Pinpoint the cell where the given text exists, returning its (X, Y) midpoint coordinate. 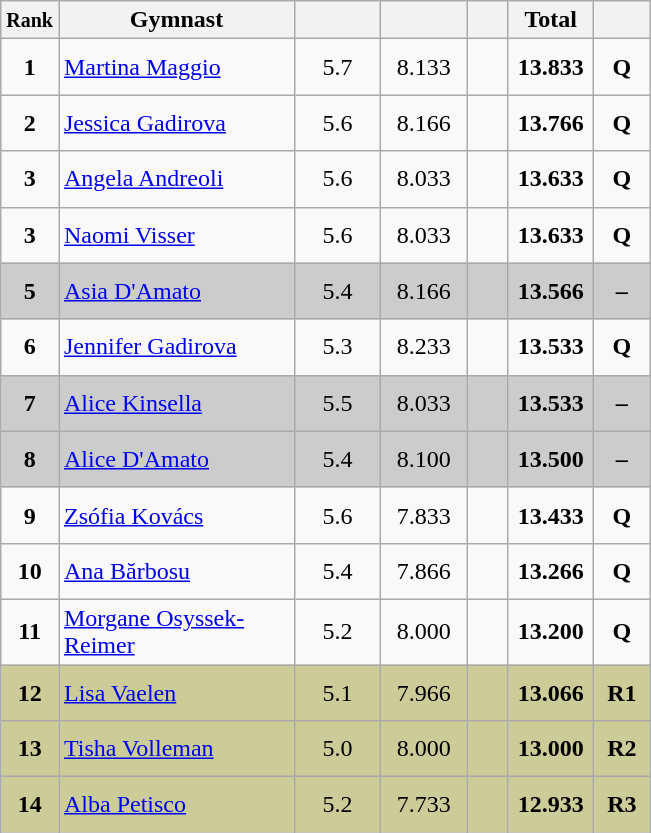
Alice Kinsella (176, 403)
Gymnast (176, 20)
13.000 (551, 749)
R2 (622, 749)
Zsófia Kovács (176, 515)
13.766 (551, 123)
5.7 (338, 67)
Tisha Volleman (176, 749)
5 (30, 291)
5.1 (338, 692)
13 (30, 749)
Lisa Vaelen (176, 692)
Naomi Visser (176, 235)
5.5 (338, 403)
7.833 (424, 515)
10 (30, 571)
Rank (30, 20)
7.733 (424, 805)
Martina Maggio (176, 67)
14 (30, 805)
Angela Andreoli (176, 179)
7 (30, 403)
7.966 (424, 692)
8.100 (424, 459)
13.433 (551, 515)
7.866 (424, 571)
5.0 (338, 749)
R3 (622, 805)
13.833 (551, 67)
8.233 (424, 347)
13.266 (551, 571)
6 (30, 347)
12 (30, 692)
12.933 (551, 805)
13.566 (551, 291)
2 (30, 123)
13.500 (551, 459)
Jennifer Gadirova (176, 347)
Morgane Osyssek-Reimer (176, 632)
Jessica Gadirova (176, 123)
Alice D'Amato (176, 459)
5.3 (338, 347)
13.066 (551, 692)
1 (30, 67)
11 (30, 632)
8.133 (424, 67)
8 (30, 459)
Ana Bărbosu (176, 571)
Total (551, 20)
Asia D'Amato (176, 291)
9 (30, 515)
R1 (622, 692)
13.200 (551, 632)
Alba Petisco (176, 805)
